From the cell containing the given text, extract its center point as [X, Y] coordinate. 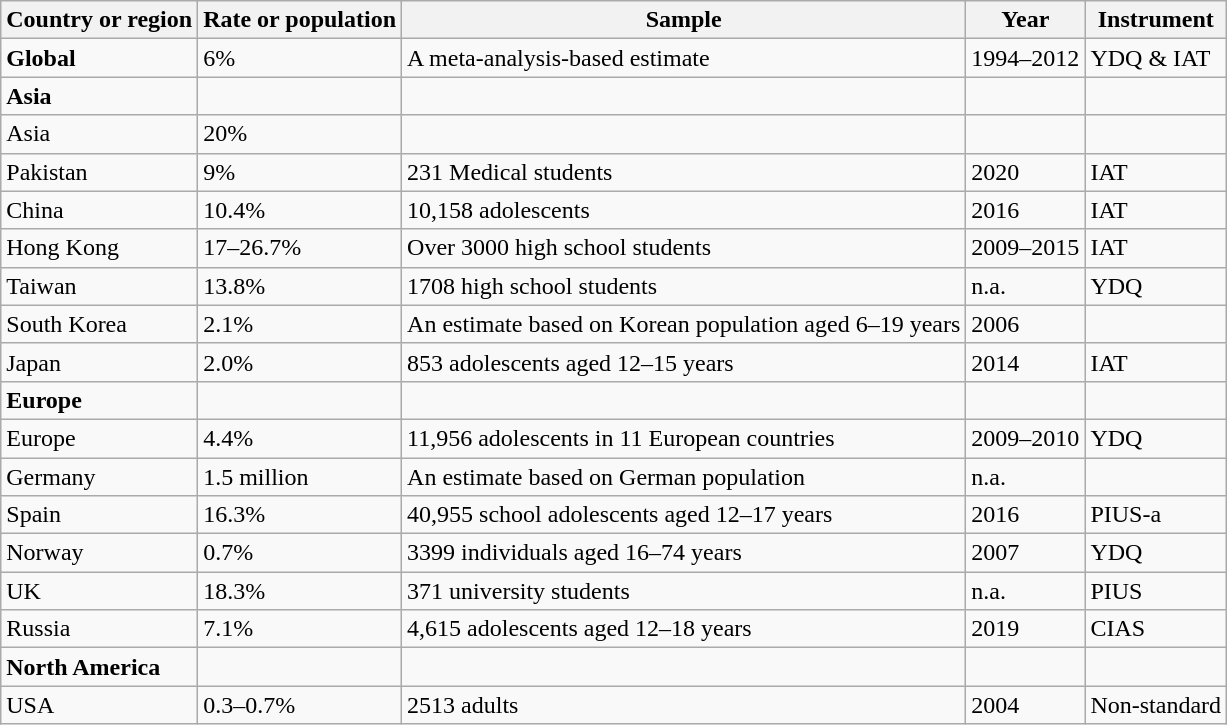
1.5 million [300, 477]
2014 [1026, 362]
Japan [100, 362]
0.7% [300, 553]
2009–2010 [1026, 438]
UK [100, 591]
2007 [1026, 553]
40,955 school adolescents aged 12–17 years [684, 515]
Non-standard [1156, 705]
Norway [100, 553]
6% [300, 58]
7.1% [300, 629]
16.3% [300, 515]
China [100, 210]
Instrument [1156, 20]
2.0% [300, 362]
Sample [684, 20]
USA [100, 705]
9% [300, 172]
Global [100, 58]
Country or region [100, 20]
2019 [1026, 629]
20% [300, 134]
Germany [100, 477]
17–26.7% [300, 248]
231 Medical students [684, 172]
1994–2012 [1026, 58]
North America [100, 667]
2513 adults [684, 705]
Rate or population [300, 20]
2009–2015 [1026, 248]
Spain [100, 515]
Year [1026, 20]
10.4% [300, 210]
PIUS-a [1156, 515]
YDQ & IAT [1156, 58]
18.3% [300, 591]
2020 [1026, 172]
Pakistan [100, 172]
10,158 adolescents [684, 210]
An estimate based on German population [684, 477]
CIAS [1156, 629]
853 adolescents aged 12–15 years [684, 362]
11,956 adolescents in 11 European countries [684, 438]
1708 high school students [684, 286]
South Korea [100, 324]
4.4% [300, 438]
A meta-analysis-based estimate [684, 58]
Taiwan [100, 286]
An estimate based on Korean population aged 6–19 years [684, 324]
Hong Kong [100, 248]
13.8% [300, 286]
4,615 adolescents aged 12–18 years [684, 629]
3399 individuals aged 16–74 years [684, 553]
2.1% [300, 324]
PIUS [1156, 591]
Over 3000 high school students [684, 248]
2006 [1026, 324]
0.3–0.7% [300, 705]
Russia [100, 629]
371 university students [684, 591]
2004 [1026, 705]
